Search for the cell housing the specified text and yield its (X, Y) center coordinate. 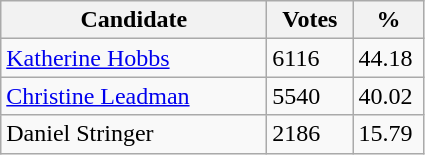
15.79 (388, 134)
2186 (310, 134)
Daniel Stringer (134, 134)
6116 (310, 58)
Votes (310, 20)
44.18 (388, 58)
Katherine Hobbs (134, 58)
5540 (310, 96)
Candidate (134, 20)
Christine Leadman (134, 96)
% (388, 20)
40.02 (388, 96)
